Detect which cell encompasses the target text, then output its (x, y) center coordinate. 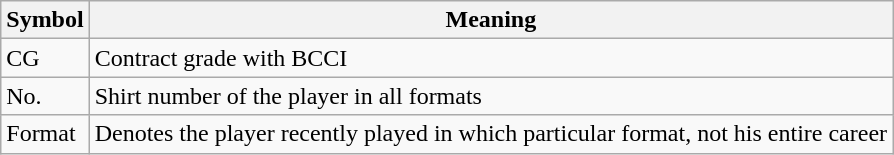
Contract grade with BCCI (490, 58)
Format (45, 134)
Denotes the player recently played in which particular format, not his entire career (490, 134)
Meaning (490, 20)
CG (45, 58)
Shirt number of the player in all formats (490, 96)
Symbol (45, 20)
No. (45, 96)
